Pinpoint the cell where the given text exists, returning its (X, Y) midpoint coordinate. 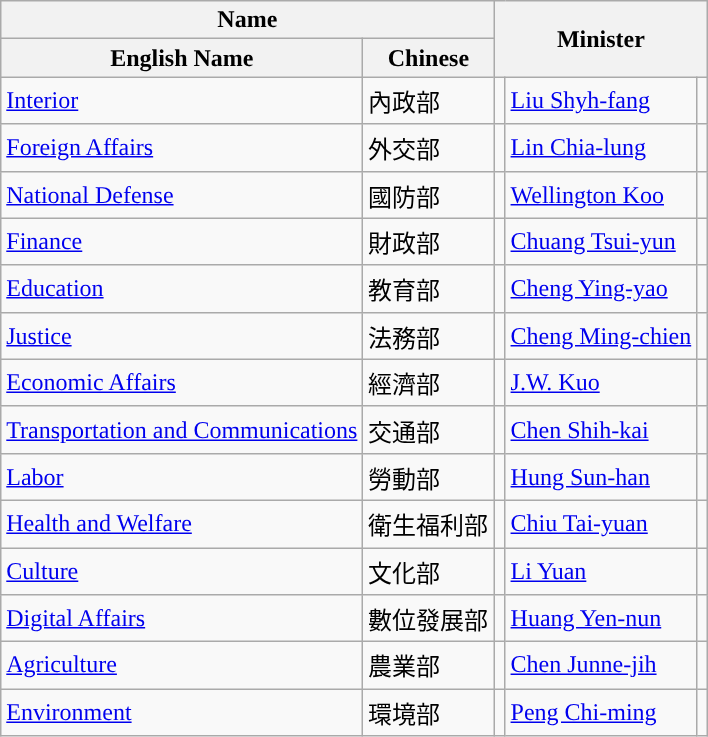
教育部 (428, 288)
Culture (182, 572)
Interior (182, 100)
Education (182, 288)
Chen Junne-jih (601, 666)
Finance (182, 242)
Agriculture (182, 666)
Liu Shyh-fang (601, 100)
Transportation and Communications (182, 430)
Wellington Koo (601, 194)
Chiu Tai-yuan (601, 524)
Economic Affairs (182, 382)
衛生福利部 (428, 524)
Labor (182, 476)
Digital Affairs (182, 618)
Chinese (428, 58)
數位發展部 (428, 618)
Lin Chia-lung (601, 148)
Li Yuan (601, 572)
Hung Sun-han (601, 476)
Huang Yen-nun (601, 618)
Chuang Tsui-yun (601, 242)
Environment (182, 712)
內政部 (428, 100)
環境部 (428, 712)
文化部 (428, 572)
經濟部 (428, 382)
勞動部 (428, 476)
Foreign Affairs (182, 148)
財政部 (428, 242)
國防部 (428, 194)
Justice (182, 336)
Cheng Ming-chien (601, 336)
外交部 (428, 148)
Minister (601, 39)
Health and Welfare (182, 524)
English Name (182, 58)
農業部 (428, 666)
National Defense (182, 194)
交通部 (428, 430)
Name (248, 20)
Chen Shih-kai (601, 430)
Peng Chi-ming (601, 712)
Cheng Ying-yao (601, 288)
法務部 (428, 336)
J.W. Kuo (601, 382)
